From the cell containing the given text, extract its center point as (x, y) coordinate. 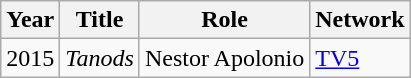
TV5 (360, 58)
Nestor Apolonio (224, 58)
Tanods (100, 58)
Year (30, 20)
Title (100, 20)
Network (360, 20)
2015 (30, 58)
Role (224, 20)
